Output the [x, y] coordinate of the center of the cell containing the given text.  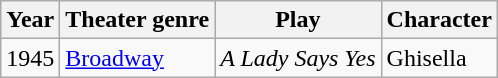
Broadway [138, 58]
Year [30, 20]
A Lady Says Yes [298, 58]
Theater genre [138, 20]
1945 [30, 58]
Character [439, 20]
Play [298, 20]
Ghisella [439, 58]
